Pinpoint the cell where the given text exists, returning its [X, Y] midpoint coordinate. 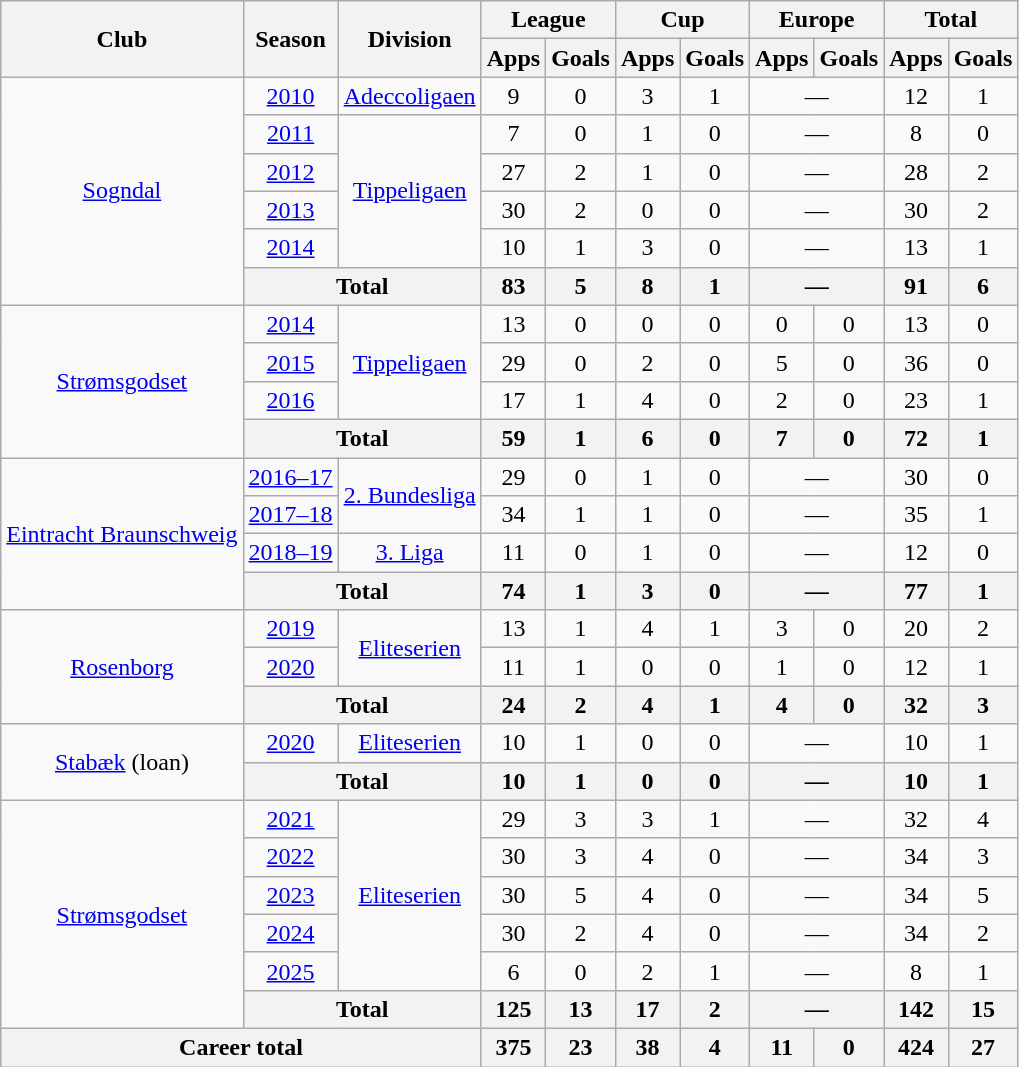
77 [916, 591]
20 [916, 629]
24 [513, 705]
2. Bundesliga [410, 496]
Eintracht Braunschweig [122, 534]
375 [513, 1047]
28 [916, 172]
Season [290, 39]
2017–18 [290, 515]
125 [513, 1009]
36 [916, 362]
League [548, 20]
Cup [682, 20]
74 [513, 591]
2019 [290, 629]
2024 [290, 933]
15 [983, 1009]
2021 [290, 819]
2018–19 [290, 553]
2022 [290, 857]
2016–17 [290, 477]
Europe [817, 20]
3. Liga [410, 553]
Career total [241, 1047]
Division [410, 39]
38 [647, 1047]
424 [916, 1047]
Sogndal [122, 191]
2023 [290, 895]
2015 [290, 362]
2011 [290, 134]
Adeccoligaen [410, 96]
72 [916, 438]
Stabæk (loan) [122, 762]
Rosenborg [122, 667]
2012 [290, 172]
2013 [290, 210]
83 [513, 286]
59 [513, 438]
2025 [290, 971]
35 [916, 515]
142 [916, 1009]
2016 [290, 400]
2010 [290, 96]
9 [513, 96]
Club [122, 39]
91 [916, 286]
